From the cell containing the given text, extract its center point as [x, y] coordinate. 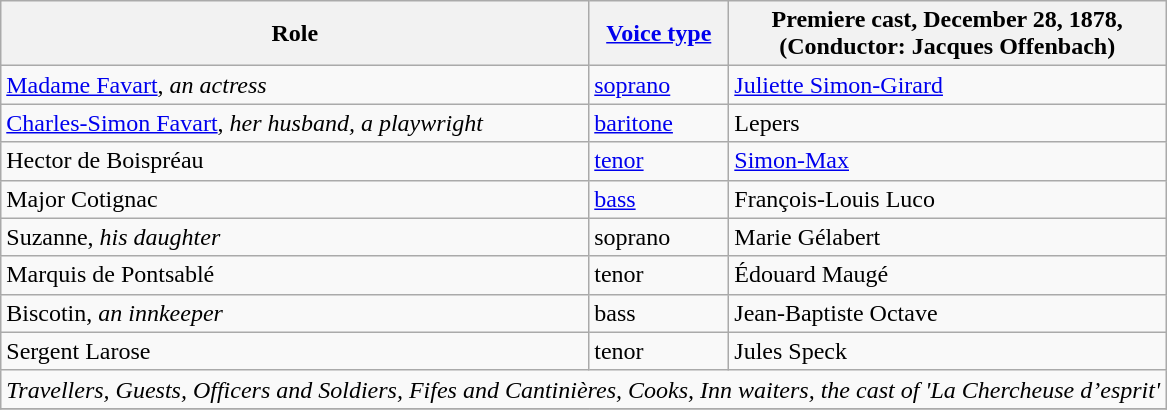
Simon-Max [948, 161]
Madame Favart, an actress [295, 85]
Hector de Boispréau [295, 161]
Travellers, Guests, Officers and Soldiers, Fifes and Cantinières, Cooks, Inn waiters, the cast of 'La Chercheuse d’esprit' [584, 389]
Édouard Maugé [948, 275]
Premiere cast, December 28, 1878,(Conductor: Jacques Offenbach) [948, 34]
Sergent Larose [295, 351]
Marie Gélabert [948, 237]
François-Louis Luco [948, 199]
Charles-Simon Favart, her husband, a playwright [295, 123]
Lepers [948, 123]
Major Cotignac [295, 199]
Jean-Baptiste Octave [948, 313]
Voice type [659, 34]
Biscotin, an innkeeper [295, 313]
Suzanne, his daughter [295, 237]
Jules Speck [948, 351]
Juliette Simon-Girard [948, 85]
Role [295, 34]
baritone [659, 123]
Marquis de Pontsablé [295, 275]
